Scan for the cell matching the given text and deliver its [x, y] coordinate at center. 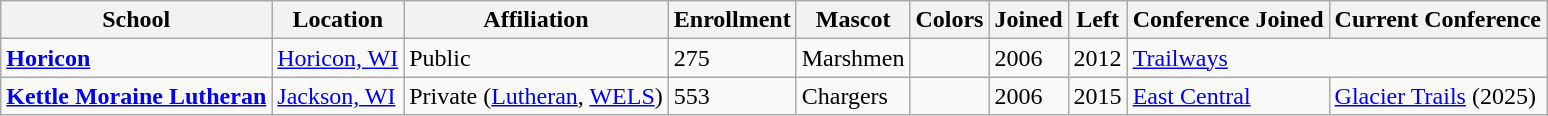
Trailways [1336, 58]
East Central [1228, 96]
Horicon [136, 58]
Public [536, 58]
Glacier Trails (2025) [1438, 96]
Marshmen [853, 58]
Jackson, WI [338, 96]
275 [732, 58]
Location [338, 20]
Chargers [853, 96]
2015 [1098, 96]
Colors [950, 20]
Conference Joined [1228, 20]
Current Conference [1438, 20]
Left [1098, 20]
553 [732, 96]
Horicon, WI [338, 58]
Enrollment [732, 20]
2012 [1098, 58]
Kettle Moraine Lutheran [136, 96]
Joined [1028, 20]
Private (Lutheran, WELS) [536, 96]
Mascot [853, 20]
School [136, 20]
Affiliation [536, 20]
